Capture the cell that displays the provided text and extract its (X, Y) central coordinate. 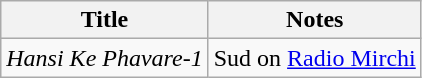
Title (104, 20)
Hansi Ke Phavare-1 (104, 58)
Sud on Radio Mirchi (314, 58)
Notes (314, 20)
